Search for the cell housing the specified text and yield its [X, Y] center coordinate. 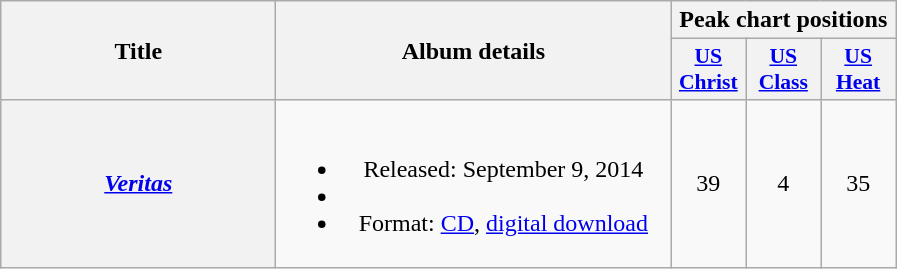
USChrist [708, 70]
Peak chart positions [784, 20]
39 [708, 184]
Released: September 9, 2014Format: CD, digital download [474, 184]
Title [138, 50]
Album details [474, 50]
Veritas [138, 184]
USHeat [858, 70]
35 [858, 184]
4 [784, 184]
USClass [784, 70]
